Locate the cell with the specified text and output its (x, y) center coordinate. 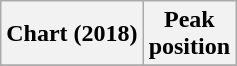
Chart (2018) (72, 34)
Peakposition (189, 34)
